Capture the cell that displays the provided text and extract its (X, Y) central coordinate. 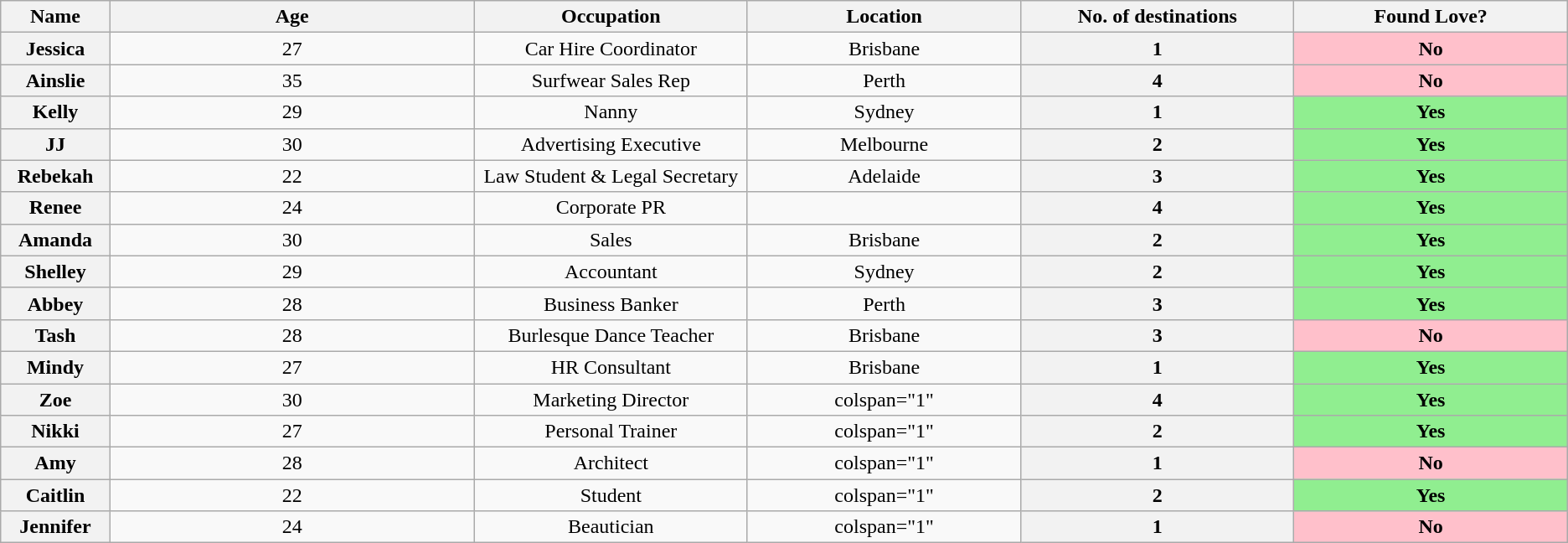
Name (55, 17)
JJ (55, 144)
Nikki (55, 432)
Zoe (55, 400)
Mindy (55, 367)
Renee (55, 208)
Amy (55, 463)
No. of destinations (1158, 17)
Age (291, 17)
Personal Trainer (611, 432)
Amanda (55, 240)
Adelaide (884, 176)
Burlesque Dance Teacher (611, 335)
Beautician (611, 527)
Corporate PR (611, 208)
Advertising Executive (611, 144)
Shelley (55, 271)
Occupation (611, 17)
HR Consultant (611, 367)
Kelly (55, 112)
Student (611, 495)
Caitlin (55, 495)
Sales (611, 240)
Abbey (55, 303)
Melbourne (884, 144)
Jennifer (55, 527)
Car Hire Coordinator (611, 49)
Location (884, 17)
Accountant (611, 271)
Nanny (611, 112)
Architect (611, 463)
Marketing Director (611, 400)
Rebekah (55, 176)
35 (291, 80)
Law Student & Legal Secretary (611, 176)
Jessica (55, 49)
Ainslie (55, 80)
Found Love? (1431, 17)
Surfwear Sales Rep (611, 80)
Business Banker (611, 303)
Tash (55, 335)
